Locate the cell with the specified text and output its (X, Y) center coordinate. 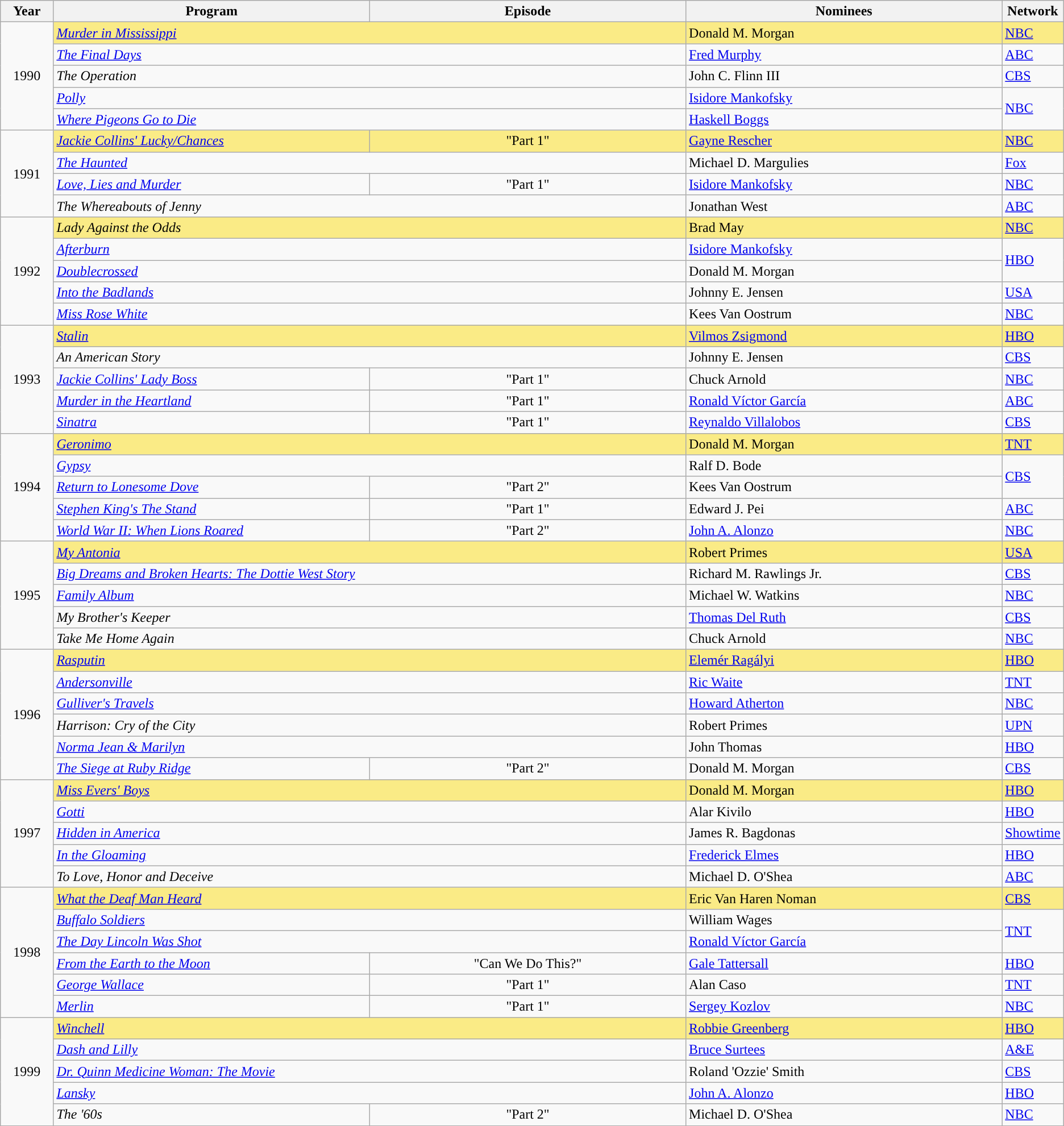
Gypsy (369, 466)
Love, Lies and Murder (211, 184)
1997 (27, 833)
From the Earth to the Moon (211, 963)
Merlin (211, 1007)
James R. Bagdonas (844, 833)
Stalin (369, 336)
Family Album (369, 595)
Episode (528, 11)
The Final Days (369, 55)
1999 (27, 1071)
Alar Kivilo (844, 812)
Andersonville (369, 682)
Doublecrossed (369, 271)
The Whereabouts of Jenny (369, 206)
Gale Tattersall (844, 963)
Where Pigeons Go to Die (369, 119)
1990 (27, 76)
An American Story (369, 358)
Polly (369, 98)
Norma Jean & Marilyn (369, 747)
Edward J. Pei (844, 509)
Sergey Kozlov (844, 1007)
Lansky (369, 1093)
A&E (1033, 1050)
Stephen King's The Stand (211, 509)
Hidden in America (369, 833)
Fox (1033, 163)
Jonathan West (844, 206)
1996 (27, 714)
Reynaldo Villalobos (844, 422)
Elemér Ragályi (844, 660)
1991 (27, 173)
Howard Atherton (844, 704)
Fred Murphy (844, 55)
Gotti (369, 812)
Ric Waite (844, 682)
In the Gloaming (369, 855)
Into the Badlands (369, 293)
The Siege at Ruby Ridge (211, 768)
Showtime (1033, 833)
What the Deaf Man Heard (369, 898)
Geronimo (369, 444)
Year (27, 11)
Dr. Quinn Medicine Woman: The Movie (369, 1071)
Gulliver's Travels (369, 704)
The Operation (369, 76)
The Haunted (369, 163)
Lady Against the Odds (369, 227)
Michael W. Watkins (844, 595)
Nominees (844, 11)
Program (211, 11)
Miss Rose White (369, 314)
Richard M. Rawlings Jr. (844, 574)
Murder in Mississippi (369, 33)
The Day Lincoln Was Shot (369, 941)
Vilmos Zsigmond (844, 336)
Brad May (844, 227)
Michael D. Margulies (844, 163)
Winchell (369, 1028)
Take Me Home Again (369, 639)
Harrison: Cry of the City (369, 725)
1995 (27, 595)
Ralf D. Bode (844, 466)
Rasputin (369, 660)
"Can We Do This?" (528, 963)
Miss Evers' Boys (369, 790)
1998 (27, 952)
John C. Flinn III (844, 76)
Jackie Collins' Lady Boss (211, 379)
World War II: When Lions Roared (211, 530)
Haskell Boggs (844, 119)
Sinatra (211, 422)
George Wallace (211, 985)
Eric Van Haren Noman (844, 898)
Network (1033, 11)
William Wages (844, 920)
Bruce Surtees (844, 1050)
Murder in the Heartland (211, 401)
UPN (1033, 725)
1992 (27, 271)
My Brother's Keeper (369, 617)
Alan Caso (844, 985)
Jackie Collins' Lucky/Chances (211, 141)
Robbie Greenberg (844, 1028)
1994 (27, 487)
To Love, Honor and Deceive (369, 876)
Return to Lonesome Dove (211, 487)
The '60s (211, 1115)
Thomas Del Ruth (844, 617)
Dash and Lilly (369, 1050)
1993 (27, 379)
Roland 'Ozzie' Smith (844, 1071)
My Antonia (369, 552)
Buffalo Soldiers (369, 920)
Big Dreams and Broken Hearts: The Dottie West Story (369, 574)
John Thomas (844, 747)
Gayne Rescher (844, 141)
Frederick Elmes (844, 855)
Afterburn (369, 249)
